For the text-containing cell, return its midpoint in [x, y] coordinate format. 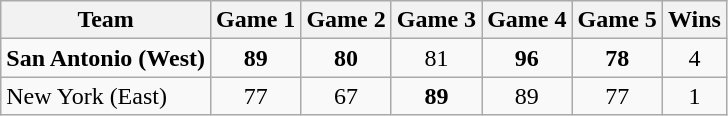
4 [694, 58]
Team [106, 20]
1 [694, 96]
Game 1 [256, 20]
Game 5 [617, 20]
96 [527, 58]
Game 3 [436, 20]
Game 2 [346, 20]
81 [436, 58]
Wins [694, 20]
San Antonio (West) [106, 58]
Game 4 [527, 20]
67 [346, 96]
78 [617, 58]
80 [346, 58]
New York (East) [106, 96]
